Locate the cell with the specified text and output its [X, Y] center coordinate. 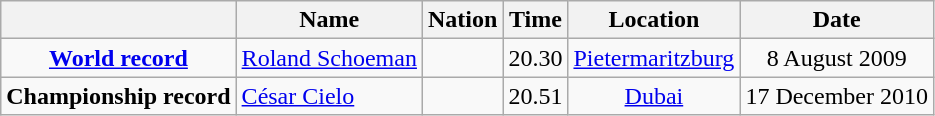
17 December 2010 [837, 96]
World record [118, 58]
20.30 [536, 58]
César Cielo [329, 96]
Date [837, 20]
Championship record [118, 96]
8 August 2009 [837, 58]
20.51 [536, 96]
Time [536, 20]
Pietermaritzburg [654, 58]
Nation [462, 20]
Location [654, 20]
Roland Schoeman [329, 58]
Dubai [654, 96]
Name [329, 20]
